Determine the [x, y] coordinate at the center of the cell enclosing the given text.  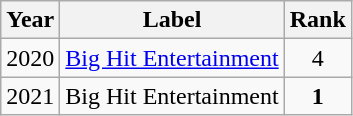
Label [172, 20]
Rank [318, 20]
Year [30, 20]
4 [318, 58]
2021 [30, 96]
1 [318, 96]
2020 [30, 58]
